Output the [x, y] coordinate of the center of the cell containing the given text.  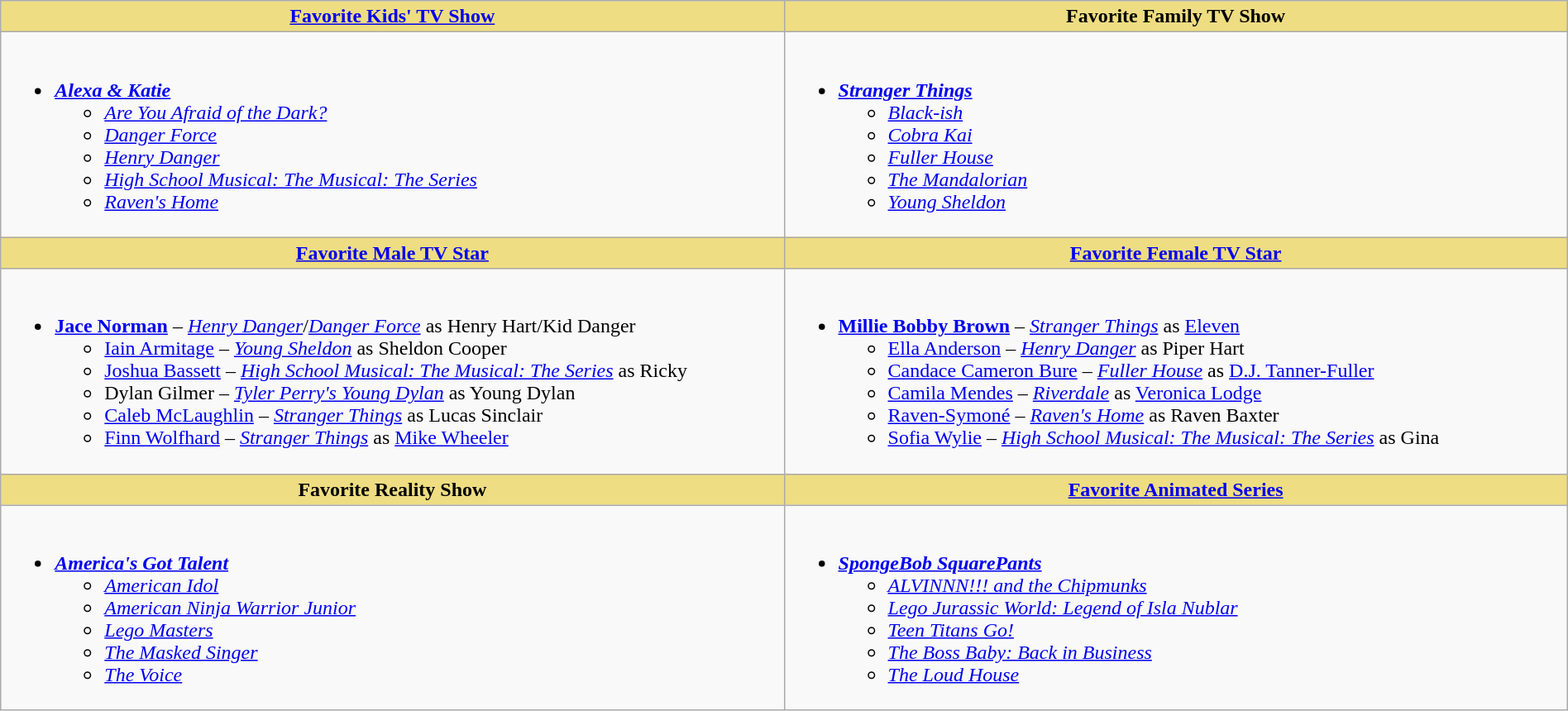
Favorite Family TV Show [1176, 17]
America's Got TalentAmerican IdolAmerican Ninja Warrior JuniorLego MastersThe Masked SingerThe Voice [392, 608]
Favorite Animated Series [1176, 489]
Stranger ThingsBlack-ishCobra KaiFuller HouseThe MandalorianYoung Sheldon [1176, 135]
Alexa & KatieAre You Afraid of the Dark?Danger ForceHenry DangerHigh School Musical: The Musical: The SeriesRaven's Home [392, 135]
Favorite Female TV Star [1176, 253]
Favorite Male TV Star [392, 253]
Favorite Reality Show [392, 489]
Favorite Kids' TV Show [392, 17]
